Extract the (X, Y) coordinate from the center of the cell holding the provided text.  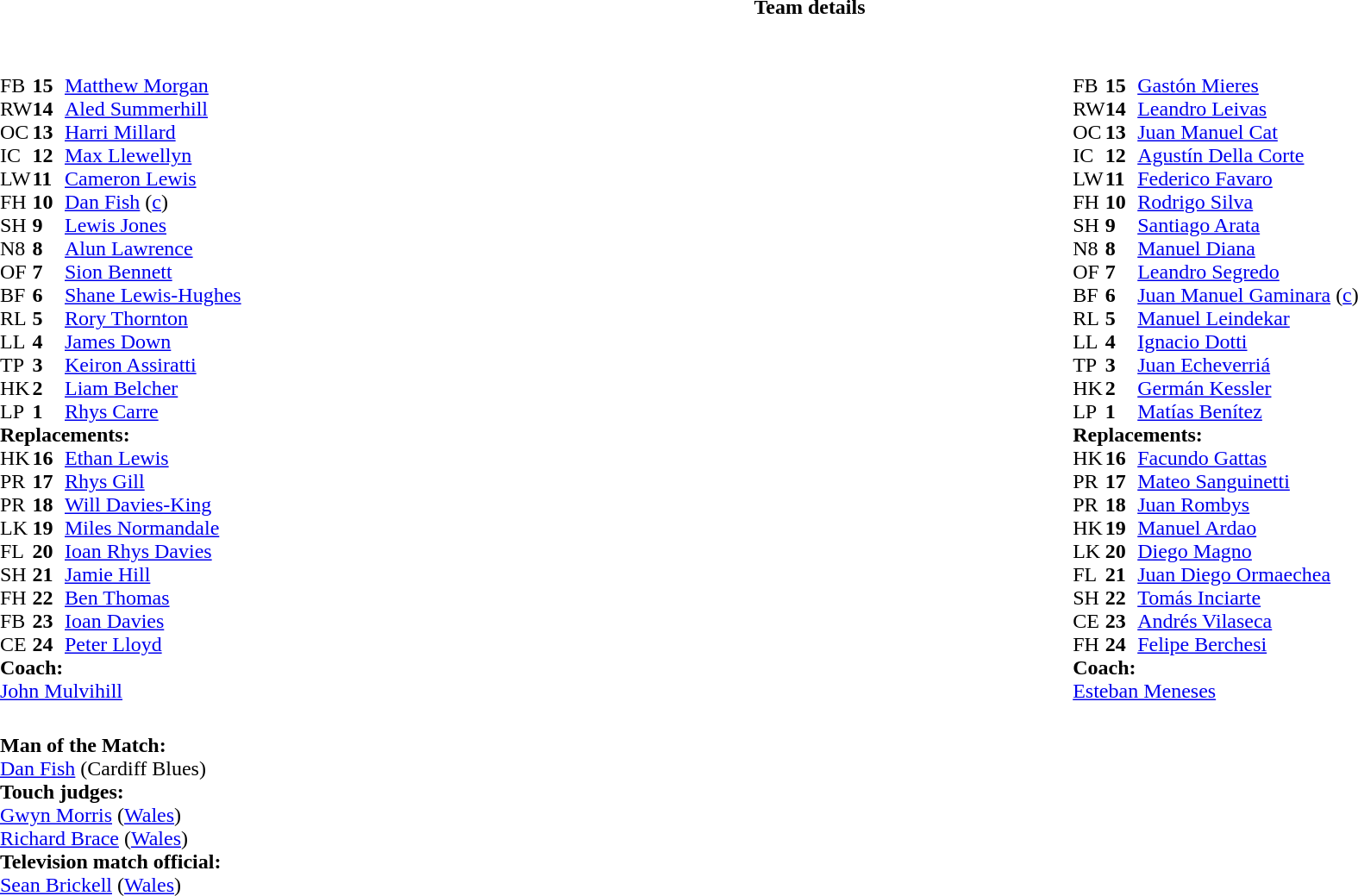
Harri Millard (153, 133)
Jamie Hill (153, 574)
Replacements: (121, 435)
Ethan Lewis (153, 459)
Ben Thomas (153, 598)
Rory Thornton (153, 319)
Max Llewellyn (153, 155)
Lewis Jones (153, 226)
Ioan Davies (153, 621)
Miles Normandale (153, 528)
Coach: (121, 667)
Will Davies-King (153, 505)
Shane Lewis-Hughes (153, 295)
John Mulvihill (121, 692)
Ioan Rhys Davies (153, 552)
Peter Lloyd (153, 645)
Dan Fish (c) (153, 202)
Liam Belcher (153, 388)
Rhys Gill (153, 481)
Alun Lawrence (153, 248)
Matthew Morgan (153, 86)
Cameron Lewis (153, 179)
Rhys Carre (153, 412)
Keiron Assiratti (153, 366)
James Down (153, 341)
Sion Bennett (153, 273)
Aled Summerhill (153, 109)
